Locate the cell with the specified text and output its (X, Y) center coordinate. 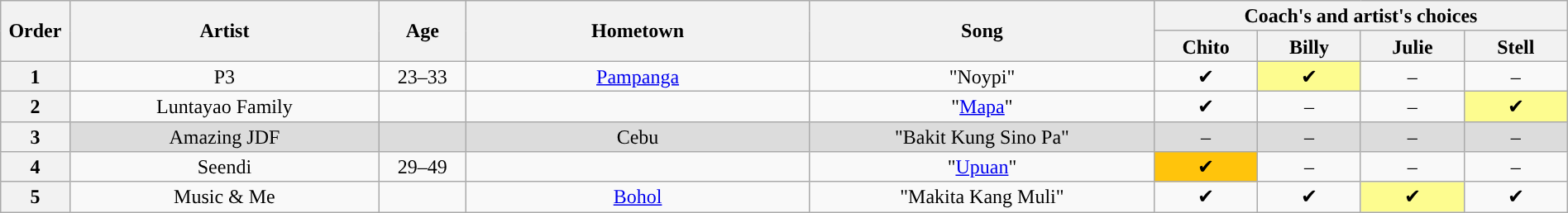
Chito (1206, 46)
1 (35, 76)
23–33 (423, 76)
Amazing JDF (225, 137)
Seendi (225, 167)
4 (35, 167)
"Mapa" (982, 106)
3 (35, 137)
"Upuan" (982, 167)
Song (982, 31)
5 (35, 196)
Billy (1310, 46)
Pampanga (638, 76)
Cebu (638, 137)
Music & Me (225, 196)
Luntayao Family (225, 106)
2 (35, 106)
Coach's and artist's choices (1361, 17)
Artist (225, 31)
Hometown (638, 31)
Order (35, 31)
"Noypi" (982, 76)
P3 (225, 76)
Stell (1515, 46)
Bohol (638, 196)
"Makita Kang Muli" (982, 196)
Julie (1413, 46)
Age (423, 31)
"Bakit Kung Sino Pa" (982, 137)
29–49 (423, 167)
